Pinpoint the cell where the given text exists, returning its [X, Y] midpoint coordinate. 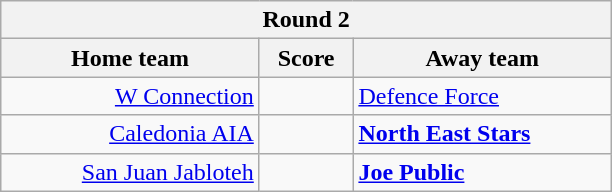
Defence Force [482, 96]
Home team [130, 58]
W Connection [130, 96]
Caledonia AIA [130, 134]
Score [306, 58]
Round 2 [306, 20]
San Juan Jabloteh [130, 172]
Away team [482, 58]
Joe Public [482, 172]
North East Stars [482, 134]
